Pinpoint the cell where the given text exists, returning its [X, Y] midpoint coordinate. 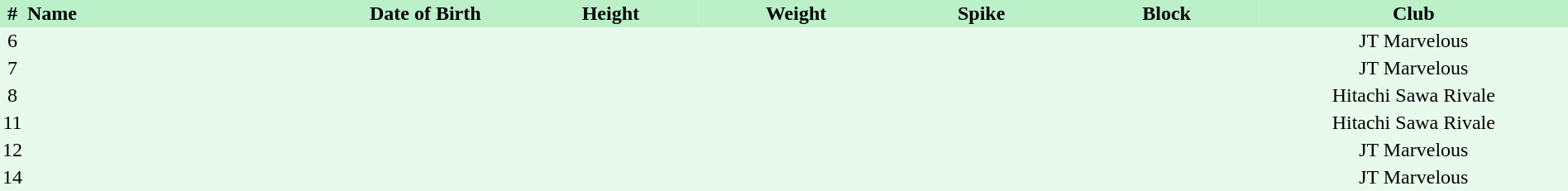
# [12, 13]
Weight [796, 13]
11 [12, 122]
Block [1167, 13]
Club [1414, 13]
Height [610, 13]
Spike [982, 13]
8 [12, 96]
12 [12, 150]
Date of Birth [425, 13]
7 [12, 68]
6 [12, 41]
14 [12, 177]
Name [179, 13]
